Output the [X, Y] coordinate of the center of the cell containing the given text.  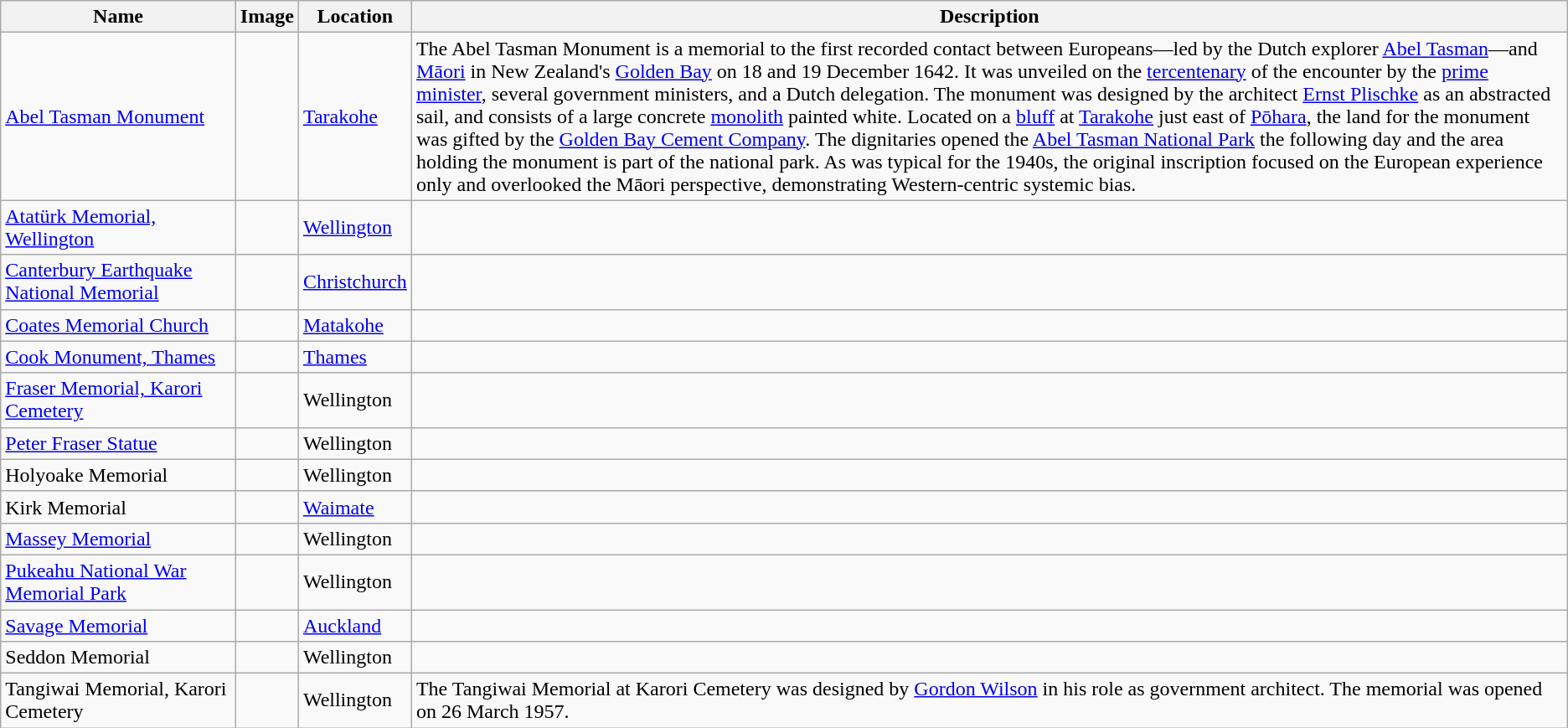
Coates Memorial Church [119, 325]
Waimate [355, 507]
Auckland [355, 626]
Fraser Memorial, Karori Cemetery [119, 400]
Description [989, 17]
Atatürk Memorial, Wellington [119, 228]
Christchurch [355, 281]
Name [119, 17]
Massey Memorial [119, 539]
Pukeahu National War Memorial Park [119, 581]
Holyoake Memorial [119, 475]
Matakohe [355, 325]
Image [266, 17]
Savage Memorial [119, 626]
Abel Tasman Monument [119, 116]
The Tangiwai Memorial at Karori Cemetery was designed by Gordon Wilson in his role as government architect. The memorial was opened on 26 March 1957. [989, 700]
Tangiwai Memorial, Karori Cemetery [119, 700]
Canterbury Earthquake National Memorial [119, 281]
Peter Fraser Statue [119, 443]
Tarakohe [355, 116]
Cook Monument, Thames [119, 357]
Location [355, 17]
Thames [355, 357]
Seddon Memorial [119, 658]
Kirk Memorial [119, 507]
